Provide the [x, y] coordinate of the cell's center where the given text is located.  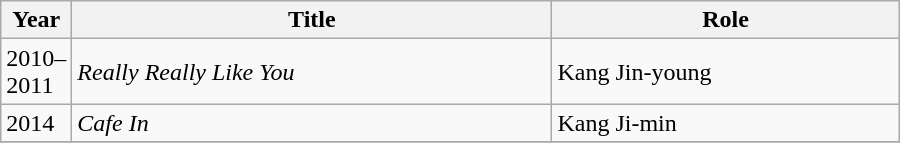
Kang Ji-min [726, 123]
Role [726, 20]
Title [312, 20]
2010–2011 [36, 72]
Really Really Like You [312, 72]
Kang Jin-young [726, 72]
2014 [36, 123]
Cafe In [312, 123]
Year [36, 20]
